Find where the given text appears and provide that cell's center as [X, Y] coordinate. 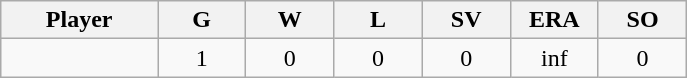
inf [554, 58]
ERA [554, 20]
G [202, 20]
Player [80, 20]
1 [202, 58]
SO [642, 20]
SV [466, 20]
L [378, 20]
W [290, 20]
